Search for the cell housing the specified text and yield its (x, y) center coordinate. 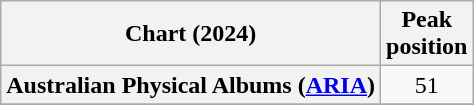
Chart (2024) (191, 34)
51 (427, 85)
Australian Physical Albums (ARIA) (191, 85)
Peakposition (427, 34)
